Identify which cell holds the provided text, then report its (X, Y) central coordinate. 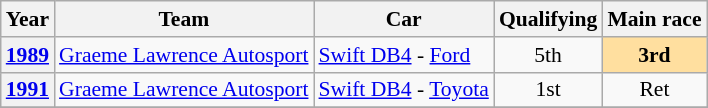
Ret (654, 90)
Car (404, 19)
1991 (28, 90)
1st (548, 90)
Qualifying (548, 19)
Team (184, 19)
Main race (654, 19)
Swift DB4 - Toyota (404, 90)
5th (548, 55)
Year (28, 19)
1989 (28, 55)
Swift DB4 - Ford (404, 55)
3rd (654, 55)
